Pinpoint the cell where the given text exists, returning its (x, y) midpoint coordinate. 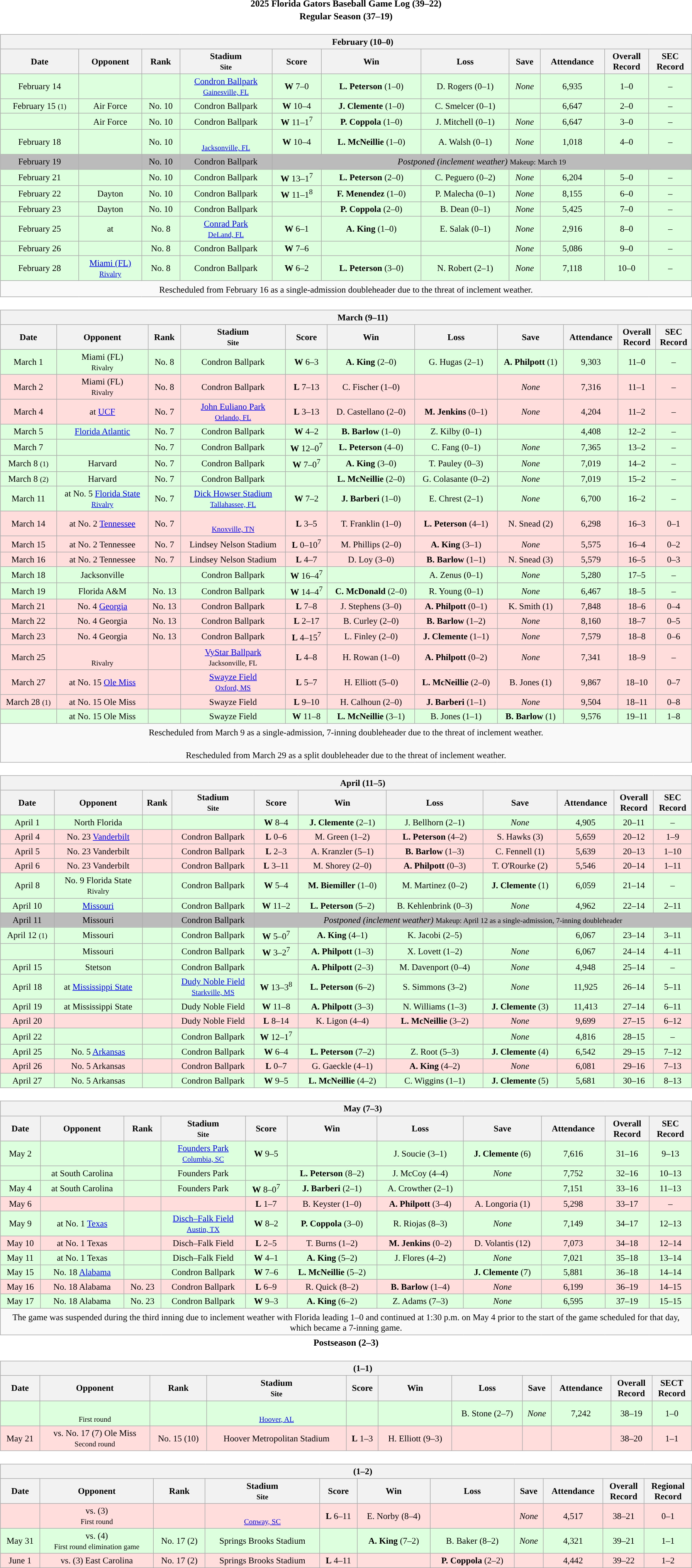
23–14 (634, 935)
B. Stone (2–7) (487, 1413)
16–3 (637, 523)
33–17 (627, 1204)
6–12 (673, 1021)
W 8–07 (266, 1188)
W 11–18 (297, 193)
May 2 (20, 1153)
L. Peterson (3–0) (371, 268)
Stetson (98, 967)
6,199 (573, 1287)
April 11 (27, 920)
W 8–4 (276, 823)
April 15 (27, 967)
31–16 (627, 1153)
D. Loy (3–0) (371, 559)
L 2–5 (266, 1243)
7,316 (591, 387)
March (9–11) (346, 317)
L. Peterson (1–0) (371, 86)
0–2 (673, 544)
B. Barlow (1–4) (420, 1287)
18–7 (637, 621)
27–14 (634, 1006)
February 19 (40, 162)
C. Fang (0–1) (456, 447)
J. Clemente (2–1) (342, 823)
P. Coppola (2–0) (371, 209)
6,059 (585, 886)
March 7 (29, 447)
L. McNeillie (5–2) (332, 1272)
8–13 (673, 1081)
at (110, 229)
4,816 (585, 1036)
April (11–5) (346, 783)
18–10 (637, 682)
27–15 (634, 1021)
at UCF (102, 412)
vs. (3) East Carolina (97, 1561)
12–13 (670, 1224)
0–7 (673, 682)
M. Biemiller (1–0) (342, 886)
14–14 (670, 1272)
March 22 (29, 621)
A. King (2–0) (371, 362)
A. Philpott (3–3) (342, 1006)
J. Clemente (1) (520, 886)
March 27 (29, 682)
John Euliano ParkOrlando, FL (233, 412)
11–2 (637, 412)
March 21 (29, 606)
1–9 (673, 837)
L 0–7 (276, 1066)
Hoover Metropolitan Stadium (276, 1438)
April 22 (27, 1036)
North Florida (98, 823)
B. Keyster (1–0) (332, 1204)
March 4 (29, 412)
L 9–10 (306, 702)
C. Peguero (0–2) (465, 177)
May 21 (20, 1438)
5,425 (572, 209)
L 0–107 (306, 544)
2–11 (673, 905)
K. Ligon (4–4) (342, 1021)
W 7–0 (297, 86)
A. King (3–1) (456, 544)
W 6–1 (297, 229)
5,639 (585, 852)
A. Philpott (2–3) (342, 967)
12–14 (670, 1243)
N. Snead (2) (531, 523)
M. Davenport (0–4) (435, 967)
April 1 (27, 823)
9,576 (591, 716)
N. Williams (1–3) (435, 1006)
A. Philpott (1) (531, 362)
G. Colasante (0–2) (456, 479)
L 7–8 (306, 606)
8,160 (591, 621)
H. Calhoun (2–0) (371, 702)
May 4 (20, 1188)
13–14 (670, 1258)
37–19 (627, 1301)
7,073 (573, 1243)
J. Clemente (1–0) (371, 106)
6,595 (573, 1301)
9,699 (585, 1021)
7,151 (573, 1188)
L. Peterson (4–2) (435, 837)
L 6–9 (266, 1287)
28–15 (634, 1036)
7,149 (573, 1224)
vs. (3) First round (97, 1516)
Dudy Noble FieldStarkville, MS (213, 987)
March 16 (29, 559)
6,204 (572, 177)
R. Quick (8–2) (332, 1287)
W 9–3 (266, 1301)
May 10 (20, 1243)
March 18 (29, 575)
A. Philpott (0–3) (435, 866)
6,298 (591, 523)
L 6–11 (338, 1516)
A. Philpott (0–1) (456, 606)
May 11 (20, 1258)
A. Crowther (2–1) (420, 1188)
April 8 (27, 886)
April 20 (27, 1021)
Disch–Falk FieldAustin, TX (203, 1224)
6–11 (673, 1006)
A. Philpott (3–4) (420, 1204)
A. King (3–0) (371, 463)
Florida Atlantic (102, 432)
20–12 (634, 837)
C. Fischer (1–0) (371, 387)
9–13 (670, 1153)
J. Bellhorn (2–1) (435, 823)
36–19 (627, 1287)
H. Elliott (9–3) (416, 1438)
March 14 (29, 523)
38–20 (631, 1438)
4,408 (591, 432)
May 6 (20, 1204)
7–0 (626, 209)
No. 15 (10) (178, 1438)
L. Peterson (8–2) (332, 1173)
L 2–17 (306, 621)
0–8 (673, 702)
W 4–2 (306, 432)
9–0 (626, 249)
H. Elliott (5–0) (371, 682)
April 5 (27, 852)
0–3 (673, 559)
L. Finley (2–0) (371, 637)
W 4–1 (266, 1258)
Knoxville, TN (233, 523)
20–11 (634, 823)
1–2 (668, 1561)
Swayze FieldOxford, MS (233, 682)
May 17 (20, 1301)
Postponed (inclement weather) Makeup: March 19 (482, 162)
20–13 (634, 852)
P. Coppola (2–2) (472, 1561)
S. Hawks (3) (520, 837)
April 25 (27, 1052)
A. King (7–2) (394, 1541)
M. Shorey (2–0) (342, 866)
E. Chrest (2–1) (456, 499)
7,341 (591, 657)
W 11–17 (297, 122)
M. Green (1–2) (342, 837)
March 28 (1) (29, 702)
February 18 (40, 142)
F. Menendez (1–0) (371, 193)
4–0 (626, 142)
March 5 (29, 432)
A. Longoria (1) (502, 1204)
12–2 (637, 432)
Conrad ParkDeLand, FL (226, 229)
4,321 (573, 1541)
L 4–157 (306, 637)
14–2 (637, 463)
A. King (1–0) (371, 229)
L. Peterson (2–0) (371, 177)
B. Barlow (1) (531, 716)
L. Peterson (4–1) (456, 523)
C. Smelcer (0–1) (465, 106)
D. Castellano (2–0) (371, 412)
March 1 (29, 362)
February (10–0) (346, 42)
1–8 (673, 716)
A. King (4–1) (342, 935)
Z. Root (5–3) (435, 1052)
16–5 (637, 559)
T. Pauley (0–3) (456, 463)
T. O'Rourke (2) (520, 866)
A. Walsh (0–1) (465, 142)
L. Peterson (6–2) (342, 987)
April 18 (27, 987)
L 4–8 (306, 657)
Rescheduled from February 16 as a single-admission doubleheader due to the threat of inclement weather. (346, 289)
8,155 (572, 193)
21–14 (634, 886)
Jacksonville, FL (226, 142)
5,579 (591, 559)
RegionalRecord (668, 1491)
6,467 (591, 591)
(1–1) (346, 1368)
5,575 (591, 544)
J. Clemente (4) (520, 1052)
32–16 (627, 1173)
W 6–2 (297, 268)
1,018 (572, 142)
(1–2) (346, 1471)
S. Simmons (3–2) (435, 987)
April 4 (27, 837)
Z. Kilby (0–1) (456, 432)
March 11 (29, 499)
at No. 5 Florida StateRivalry (102, 499)
3–0 (626, 122)
W 7–2 (306, 499)
J. Barberi (1–1) (456, 702)
B. Kehlenbrink (0–3) (435, 905)
20–14 (634, 866)
11–13 (670, 1188)
A. Zenus (0–1) (456, 575)
February 25 (40, 229)
May 9 (20, 1224)
L. McNeillie (3–1) (371, 716)
VyStar BallparkJacksonville, FL (233, 657)
Conway, SC (263, 1516)
4,204 (591, 412)
29–16 (634, 1066)
J. Clemente (1–1) (456, 637)
33–16 (627, 1188)
May 31 (20, 1541)
T. Franklin (1–0) (371, 523)
6–0 (626, 193)
March 25 (29, 657)
17–5 (637, 575)
Dick Howser StadiumTallahassee, FL (233, 499)
P. Coppola (3–0) (332, 1224)
A. King (4–2) (435, 1066)
5–11 (673, 987)
J. Mitchell (0–1) (465, 122)
0–6 (673, 637)
N. Robert (2–1) (465, 268)
L. McNeillie (3–2) (435, 1021)
7,752 (573, 1173)
W 13–38 (276, 987)
L. Peterson (4–0) (371, 447)
M. Jenkins (0–1) (456, 412)
M. Phillips (2–0) (371, 544)
E. Salak (0–1) (465, 229)
L 3–5 (306, 523)
16–4 (637, 544)
7–13 (673, 1066)
38–21 (624, 1516)
B. Curley (2–0) (371, 621)
March 2 (29, 387)
9,867 (591, 682)
18–6 (637, 606)
vs. (4) First round elimination game (97, 1541)
Hoover, AL (276, 1413)
15–2 (637, 479)
May 16 (20, 1287)
Condron BallparkGainesville, FL (226, 86)
No. 9 Florida StateRivalry (98, 886)
W 6–3 (306, 362)
February 23 (40, 209)
35–18 (627, 1258)
6,081 (585, 1066)
R. Young (0–1) (456, 591)
L 0–6 (276, 837)
39–22 (624, 1561)
24–14 (634, 952)
D. Rogers (0–1) (465, 86)
A. King (5–2) (332, 1258)
7,848 (591, 606)
A. Kranzler (5–1) (342, 852)
3–11 (673, 935)
11,413 (585, 1006)
26–14 (634, 987)
B. Barlow (1–0) (371, 432)
B. Barlow (1–1) (456, 559)
First round (95, 1413)
R. Riojas (8–3) (420, 1224)
April 27 (27, 1081)
J. Barberi (2–1) (332, 1188)
6,935 (572, 86)
A. Philpott (0–2) (456, 657)
J. Soucie (3–1) (420, 1153)
W 3–27 (276, 952)
11–0 (637, 362)
W 16–47 (306, 575)
May (7–3) (346, 1109)
M. Martinez (0–2) (435, 886)
J. Clemente (6) (502, 1153)
February 21 (40, 177)
Rivalry (102, 657)
5,086 (572, 249)
N. Snead (3) (531, 559)
W 13–17 (297, 177)
L 4–11 (338, 1561)
19–11 (637, 716)
18–5 (637, 591)
W 12–07 (306, 447)
March 23 (29, 637)
14–15 (670, 1287)
April 26 (27, 1066)
P. Coppola (1–0) (371, 122)
5,298 (573, 1204)
June 1 (20, 1561)
B. Barlow (1–2) (456, 621)
P. Malecha (0–1) (465, 193)
March 15 (29, 544)
13–2 (637, 447)
L 2–3 (276, 852)
5,881 (573, 1272)
5,681 (585, 1081)
Florida A&M (102, 591)
5,659 (585, 837)
11–1 (637, 387)
April 19 (27, 1006)
M. Jenkins (0–2) (420, 1243)
B. Baker (8–2) (472, 1541)
1–10 (673, 852)
May 15 (20, 1272)
25–14 (634, 967)
W 12–17 (276, 1036)
J. Clemente (7) (502, 1272)
9,303 (591, 362)
5,280 (591, 575)
4,948 (585, 967)
April 10 (27, 905)
39–21 (624, 1541)
L 1–7 (266, 1204)
H. Rowan (1–0) (371, 657)
11,925 (585, 987)
2,916 (572, 229)
34–18 (627, 1243)
29–15 (634, 1052)
38–19 (631, 1413)
7,365 (591, 447)
L 1–3 (362, 1438)
vs. No. 17 (7) Ole MissSecond round (95, 1438)
L. Peterson (5–2) (342, 905)
7–12 (673, 1052)
W 8–2 (266, 1224)
X. Lovett (1–2) (435, 952)
Jacksonville (102, 575)
SECTRecord (672, 1388)
B. Dean (0–1) (465, 209)
L 7–13 (306, 387)
7,242 (581, 1413)
March 8 (1) (29, 463)
8–0 (626, 229)
6,542 (585, 1052)
A. Philpott (1–3) (342, 952)
Founders ParkColumbia, SC (203, 1153)
7,118 (572, 268)
L 8–14 (276, 1021)
K. Jacobi (2–5) (435, 935)
April 12 (1) (27, 935)
7,616 (573, 1153)
L 4–7 (306, 559)
10–13 (670, 1173)
0–4 (673, 606)
C. Wiggins (1–1) (435, 1081)
C. McDonald (2–0) (371, 591)
7,579 (591, 637)
6,700 (591, 499)
L 5–7 (306, 682)
5,546 (585, 866)
W 7–07 (306, 463)
T. Burns (1–2) (332, 1243)
15–15 (670, 1301)
G. Hugas (2–1) (456, 362)
J. Flores (4–2) (420, 1258)
J. Clemente (3) (520, 1006)
1–11 (673, 866)
March 8 (2) (29, 479)
D. Volantis (12) (502, 1243)
L 3–11 (276, 866)
C. Fennell (1) (520, 852)
16–2 (637, 499)
K. Smith (1) (531, 606)
30–16 (634, 1081)
March 19 (29, 591)
Z. Adams (7–3) (420, 1301)
2–0 (626, 106)
4,442 (573, 1561)
E. Norby (8–4) (394, 1516)
February 28 (40, 268)
W 14–47 (306, 591)
B. Jones (1–1) (456, 716)
10–0 (626, 268)
34–17 (627, 1224)
4,962 (585, 905)
G. Gaeckle (4–1) (342, 1066)
L. McNeillie (4–2) (342, 1081)
W 11–2 (276, 905)
W 6–4 (276, 1052)
18–11 (637, 702)
L 3–13 (306, 412)
W 5–07 (276, 935)
B. Barlow (1–3) (435, 852)
J. Barberi (1–0) (371, 499)
J. Clemente (5) (520, 1081)
April 6 (27, 866)
Postponed (inclement weather) Makeup: April 12 as a single-admission, 7-inning doubleheader (473, 920)
February 14 (40, 86)
0–5 (673, 621)
W 5–4 (276, 886)
4–11 (673, 952)
February 26 (40, 249)
22–14 (634, 905)
18–9 (637, 657)
February 22 (40, 193)
February 15 (1) (40, 106)
L. McNeillie (1–0) (371, 142)
18–8 (637, 637)
J. McCoy (4–4) (420, 1173)
4,517 (573, 1516)
J. Stephens (3–0) (371, 606)
5–0 (626, 177)
4,905 (585, 823)
36–18 (627, 1272)
A. King (6–2) (332, 1301)
9,504 (591, 702)
B. Jones (1) (531, 682)
7,021 (573, 1258)
L. Peterson (7–2) (342, 1052)
